Locate the cell with the specified text and output its (x, y) center coordinate. 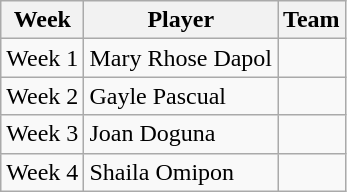
Week (42, 20)
Week 1 (42, 58)
Shaila Omipon (181, 172)
Mary Rhose Dapol (181, 58)
Week 3 (42, 134)
Week 4 (42, 172)
Week 2 (42, 96)
Player (181, 20)
Joan Doguna (181, 134)
Team (312, 20)
Gayle Pascual (181, 96)
